Return [X, Y] of the center of cell containing provided text 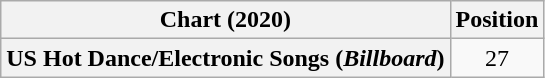
27 [497, 58]
US Hot Dance/Electronic Songs (Billboard) [226, 58]
Position [497, 20]
Chart (2020) [226, 20]
